Extract the [X, Y] coordinate from the center of the cell holding the provided text.  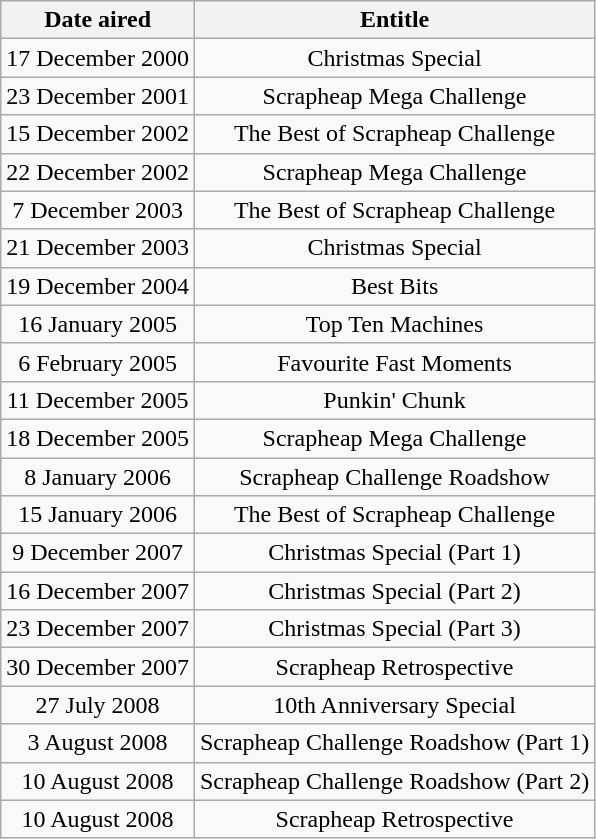
8 January 2006 [98, 477]
7 December 2003 [98, 210]
Entitle [394, 20]
3 August 2008 [98, 743]
Christmas Special (Part 3) [394, 629]
21 December 2003 [98, 248]
22 December 2002 [98, 172]
16 December 2007 [98, 591]
23 December 2001 [98, 96]
Christmas Special (Part 1) [394, 553]
11 December 2005 [98, 400]
15 December 2002 [98, 134]
10th Anniversary Special [394, 705]
Date aired [98, 20]
6 February 2005 [98, 362]
Christmas Special (Part 2) [394, 591]
27 July 2008 [98, 705]
Scrapheap Challenge Roadshow [394, 477]
Scrapheap Challenge Roadshow (Part 2) [394, 781]
Favourite Fast Moments [394, 362]
16 January 2005 [98, 324]
Scrapheap Challenge Roadshow (Part 1) [394, 743]
30 December 2007 [98, 667]
15 January 2006 [98, 515]
17 December 2000 [98, 58]
19 December 2004 [98, 286]
23 December 2007 [98, 629]
18 December 2005 [98, 438]
Best Bits [394, 286]
Top Ten Machines [394, 324]
9 December 2007 [98, 553]
Punkin' Chunk [394, 400]
